Output the [x, y] coordinate of the center of the cell containing the given text.  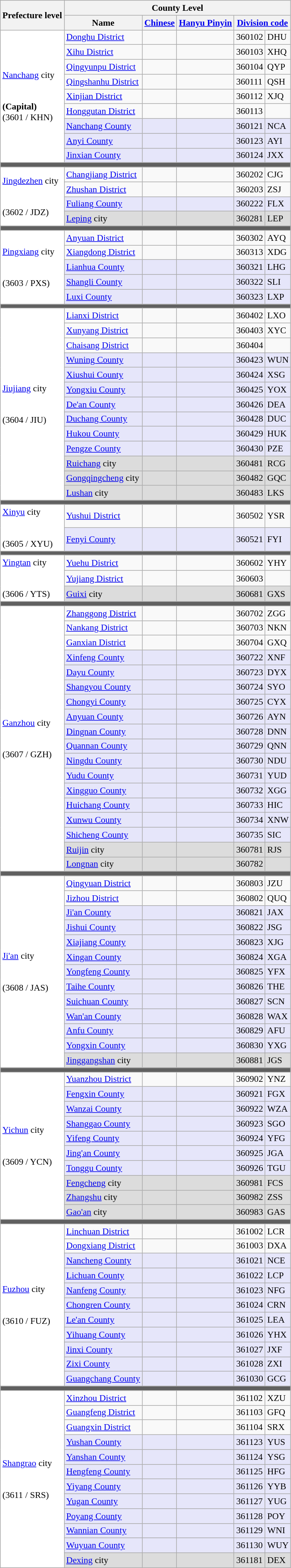
360824 [250, 957]
360402 [250, 316]
Yiyang County [103, 1487]
360827 [250, 1001]
NCA [278, 126]
YYB [278, 1487]
Honggutan District [103, 111]
YUG [278, 1501]
Chongren County [103, 1305]
Qingyunpu District [103, 67]
QSH [278, 82]
360428 [250, 419]
360123 [250, 141]
XNF [278, 658]
Nancheng County [103, 1261]
360203 [250, 189]
Zixi County [103, 1364]
Yugan County [103, 1501]
Ji'an city (3608 / JAS) [32, 972]
QYP [278, 67]
360981 [250, 1183]
360602 [250, 563]
ZSS [278, 1197]
XHQ [278, 52]
Ruichang city [103, 463]
Yihuang County [103, 1335]
Yujiang District [103, 579]
CRN [278, 1305]
JSG [278, 928]
GFQ [278, 1413]
Ruijin city [103, 850]
360826 [250, 987]
GAS [278, 1212]
RJS [278, 850]
360302 [250, 238]
Nanchang County [103, 126]
AYI [278, 141]
360735 [250, 835]
360704 [250, 643]
361026 [250, 1335]
YNZ [278, 1079]
XGG [278, 790]
Ji'an County [103, 913]
Yongxiu County [103, 390]
360423 [250, 360]
QNN [278, 746]
Yongfeng County [103, 972]
360483 [250, 493]
360983 [250, 1212]
360728 [250, 732]
Yingtan city (3606 / YTS) [32, 579]
Qingyuan District [103, 883]
AYQ [278, 238]
Xingguo County [103, 790]
361025 [250, 1320]
DEX [278, 1561]
360502 [250, 516]
Lichuan County [103, 1276]
CYX [278, 702]
Anyuan County [103, 717]
360403 [250, 331]
360781 [250, 850]
Guangfeng District [103, 1413]
360726 [250, 717]
ZGG [278, 613]
ZSJ [278, 189]
JGA [278, 1154]
Lianxi District [103, 316]
360922 [250, 1109]
XZU [278, 1398]
361028 [250, 1364]
Huichang County [103, 805]
Luxi County [103, 297]
Jinxian County [103, 155]
360923 [250, 1124]
DUC [278, 419]
Shanggao County [103, 1124]
360825 [250, 972]
360313 [250, 252]
360102 [250, 37]
Gongqingcheng city [103, 478]
Donghu District [103, 37]
Pingxiang city (3603 / PXS) [32, 267]
FYI [278, 539]
360722 [250, 658]
WAX [278, 1016]
361102 [250, 1398]
360724 [250, 687]
Fuzhou city (3610 / FUZ) [32, 1305]
360322 [250, 282]
Dexing city [103, 1561]
Nanchang city (Capital)(3601 / KHN) [32, 96]
JZU [278, 883]
YXG [278, 1046]
360730 [250, 761]
Wuyuan County [103, 1546]
LEP [278, 219]
JXX [278, 155]
Longnan city [103, 864]
WUN [278, 360]
361002 [250, 1231]
Fuliang County [103, 204]
Xunyang District [103, 331]
Xinzhou District [103, 1398]
De'an County [103, 405]
DYX [278, 672]
Nanfeng County [103, 1290]
Jing'an County [103, 1154]
Shangrao city (3611 / SRS) [32, 1479]
360603 [250, 579]
Xingan County [103, 957]
360733 [250, 805]
360222 [250, 204]
LXP [278, 297]
Taihe County [103, 987]
Changjiang District [103, 174]
361104 [250, 1427]
JGS [278, 1061]
Anyuan District [103, 238]
Xiushui County [103, 375]
CJG [278, 174]
GXS [278, 594]
RCG [278, 463]
Dongxiang District [103, 1246]
360802 [250, 898]
Le'an County [103, 1320]
FGX [278, 1094]
360734 [250, 820]
YSR [278, 516]
361124 [250, 1457]
YUS [278, 1442]
GXQ [278, 643]
361128 [250, 1516]
360124 [250, 155]
Yushan County [103, 1442]
SRX [278, 1427]
Dayu County [103, 672]
Wannian County [103, 1531]
AYN [278, 717]
Duchang County [103, 419]
Xunwu County [103, 820]
LHG [278, 267]
WUY [278, 1546]
360926 [250, 1168]
Chinese [159, 23]
Prefecture level [32, 15]
XNW [278, 820]
LCP [278, 1276]
Jinxi County [103, 1350]
Hanyu Pinyin [205, 23]
Xinjian District [103, 97]
361181 [250, 1561]
YSG [278, 1457]
Name [103, 23]
360732 [250, 790]
NKN [278, 628]
360112 [250, 97]
XGA [278, 957]
SIC [278, 835]
361023 [250, 1290]
Guixi city [103, 594]
Hengfeng County [103, 1472]
Yichun city (3609 / YCN) [32, 1146]
361022 [250, 1276]
361126 [250, 1487]
Chongyi County [103, 702]
Ganxian District [103, 643]
360729 [250, 746]
XJG [278, 943]
Lushan city [103, 493]
GCG [278, 1379]
Wuning County [103, 360]
360982 [250, 1197]
Poyang County [103, 1516]
360731 [250, 776]
361103 [250, 1413]
Dingnan County [103, 732]
LKS [278, 493]
361021 [250, 1261]
County Level [177, 8]
YFX [278, 972]
Lianhua County [103, 267]
AFU [278, 1031]
POY [278, 1516]
Pengze County [103, 449]
360521 [250, 539]
361130 [250, 1546]
PZE [278, 449]
HFG [278, 1472]
HUK [278, 434]
360202 [250, 174]
360702 [250, 613]
YUD [278, 776]
Qingshanhu District [103, 82]
Jinggangshan city [103, 1061]
360925 [250, 1154]
DNN [278, 732]
XDG [278, 252]
QUQ [278, 898]
360828 [250, 1016]
361129 [250, 1531]
360323 [250, 297]
361030 [250, 1379]
Yifeng County [103, 1139]
Wanzai County [103, 1109]
360821 [250, 913]
360281 [250, 219]
Tonggu County [103, 1168]
Guangchang County [103, 1379]
Linchuan District [103, 1231]
360103 [250, 52]
XSG [278, 375]
Ganzhou city (3607 / GZH) [32, 739]
361024 [250, 1305]
361123 [250, 1442]
360822 [250, 928]
Jingdezhen city (3602 / JDZ) [32, 196]
Wan'an County [103, 1016]
360321 [250, 267]
YOX [278, 390]
Jiujiang city (3604 / JIU) [32, 405]
TGU [278, 1168]
Xinfeng County [103, 658]
Yuehu District [103, 563]
DHU [278, 37]
Suichuan County [103, 1001]
Jizhou District [103, 898]
DEA [278, 405]
361127 [250, 1501]
Xiajiang County [103, 943]
360823 [250, 943]
XYC [278, 331]
FLX [278, 204]
360803 [250, 883]
Xinyu city (3605 / XYU) [32, 528]
Shicheng County [103, 835]
FCS [278, 1183]
THE [278, 987]
SYO [278, 687]
Zhanggong District [103, 613]
Nankang District [103, 628]
LEA [278, 1320]
ZXI [278, 1364]
SCN [278, 1001]
Chaisang District [103, 345]
360703 [250, 628]
WNI [278, 1531]
Xiangdong District [103, 252]
360829 [250, 1031]
Fengcheng city [103, 1183]
LCR [278, 1231]
YFG [278, 1139]
360830 [250, 1046]
360481 [250, 463]
360430 [250, 449]
360113 [250, 111]
JXF [278, 1350]
Yuanzhou District [103, 1079]
Yanshan County [103, 1457]
361125 [250, 1472]
LXO [278, 316]
Zhangshu city [103, 1197]
360681 [250, 594]
360429 [250, 434]
Ningdu County [103, 761]
360425 [250, 390]
360902 [250, 1079]
HIC [278, 805]
Zhushan District [103, 189]
360782 [250, 864]
Hukou County [103, 434]
YHX [278, 1335]
Shangli County [103, 282]
360482 [250, 478]
360111 [250, 82]
Quannan County [103, 746]
360104 [250, 67]
360723 [250, 672]
Leping city [103, 219]
360404 [250, 345]
Yongxin County [103, 1046]
DXA [278, 1246]
YHY [278, 563]
NCE [278, 1261]
Yudu County [103, 776]
NDU [278, 761]
Fenyi County [103, 539]
GQC [278, 478]
Gao'an city [103, 1212]
NFG [278, 1290]
Fengxin County [103, 1094]
Division code [262, 23]
SLI [278, 282]
Jishui County [103, 928]
Guangxin District [103, 1427]
361003 [250, 1246]
Yushui District [103, 516]
Anfu County [103, 1031]
360725 [250, 702]
Xihu District [103, 52]
XJQ [278, 97]
360921 [250, 1094]
JAX [278, 913]
WZA [278, 1109]
360924 [250, 1139]
360426 [250, 405]
360424 [250, 375]
Shangyou County [103, 687]
SGO [278, 1124]
360881 [250, 1061]
361027 [250, 1350]
Anyi County [103, 141]
360121 [250, 126]
